Identify which cell holds the provided text, then report its [x, y] central coordinate. 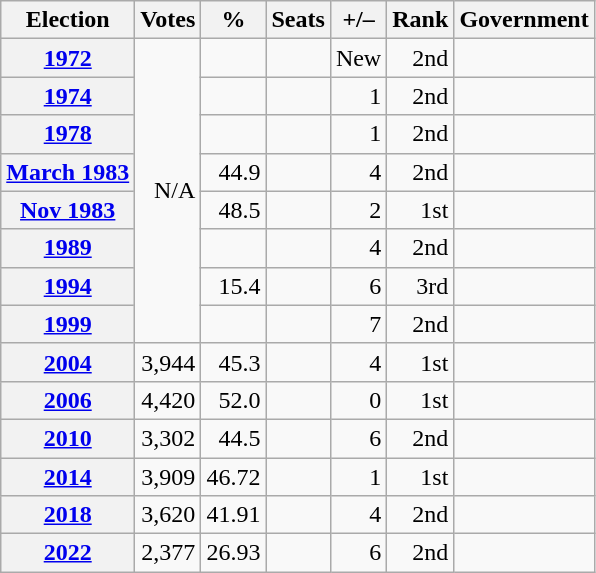
Rank [420, 20]
Votes [168, 20]
1989 [68, 248]
3,620 [168, 515]
1974 [68, 96]
0 [358, 400]
2010 [68, 438]
3,944 [168, 362]
44.9 [234, 172]
45.3 [234, 362]
Nov 1983 [68, 210]
2 [358, 210]
3,909 [168, 477]
2006 [68, 400]
1999 [68, 324]
N/A [168, 191]
15.4 [234, 286]
2004 [68, 362]
46.72 [234, 477]
3rd [420, 286]
41.91 [234, 515]
2,377 [168, 553]
1972 [68, 58]
New [358, 58]
Seats [298, 20]
1994 [68, 286]
52.0 [234, 400]
48.5 [234, 210]
Election [68, 20]
7 [358, 324]
3,302 [168, 438]
2022 [68, 553]
26.93 [234, 553]
Government [524, 20]
44.5 [234, 438]
2014 [68, 477]
1978 [68, 134]
% [234, 20]
2018 [68, 515]
4,420 [168, 400]
March 1983 [68, 172]
+/– [358, 20]
